Search for the cell housing the specified text and yield its (x, y) center coordinate. 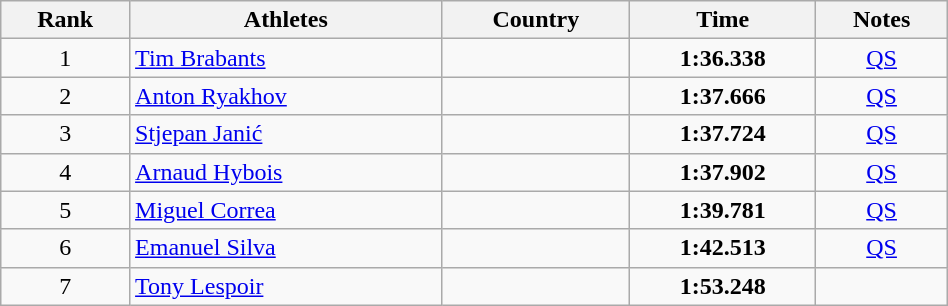
Time (723, 20)
Notes (882, 20)
7 (66, 286)
1:53.248 (723, 286)
1:37.902 (723, 172)
1:39.781 (723, 210)
1 (66, 58)
Arnaud Hybois (286, 172)
Tony Lespoir (286, 286)
Athletes (286, 20)
3 (66, 134)
Anton Ryakhov (286, 96)
5 (66, 210)
1:37.724 (723, 134)
6 (66, 248)
Emanuel Silva (286, 248)
2 (66, 96)
4 (66, 172)
Miguel Correa (286, 210)
Rank (66, 20)
1:36.338 (723, 58)
1:37.666 (723, 96)
Tim Brabants (286, 58)
1:42.513 (723, 248)
Stjepan Janić (286, 134)
Country (536, 20)
